Search for the cell housing the specified text and yield its (x, y) center coordinate. 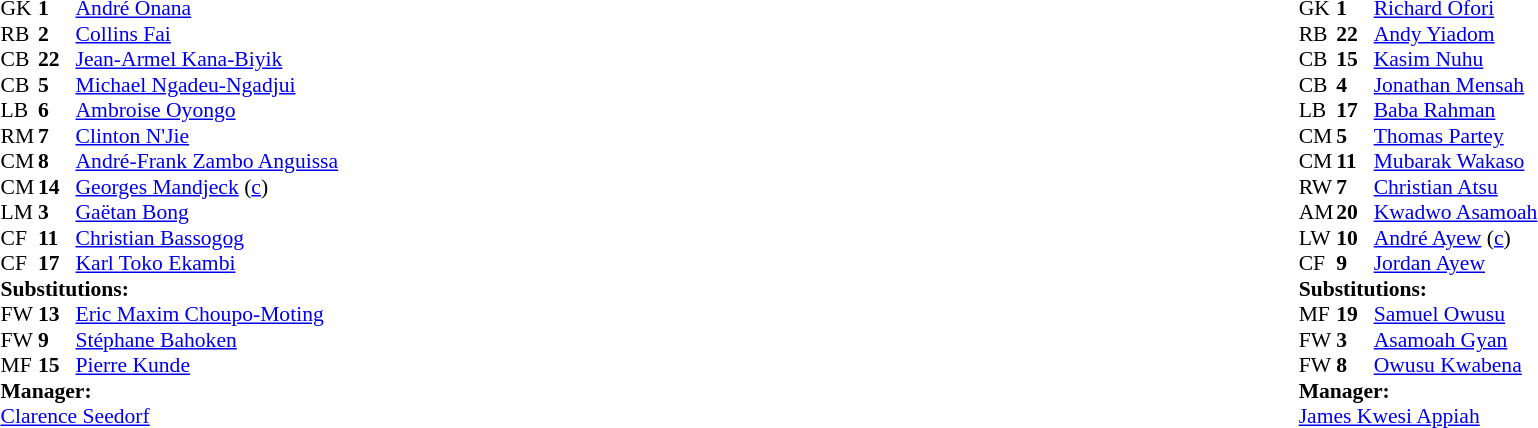
2 (57, 34)
LW (1318, 238)
Asamoah Gyan (1456, 340)
4 (1355, 85)
Christian Atsu (1456, 187)
Thomas Partey (1456, 136)
Samuel Owusu (1456, 315)
10 (1355, 238)
Kwadwo Asamoah (1456, 213)
20 (1355, 213)
Collins Fai (208, 34)
Gaëtan Bong (208, 213)
André-Frank Zambo Anguissa (208, 161)
Eric Maxim Choupo-Moting (208, 315)
Andy Yiadom (1456, 34)
Pierre Kunde (208, 365)
Ambroise Oyongo (208, 111)
Michael Ngadeu-Ngadjui (208, 85)
Owusu Kwabena (1456, 365)
LM (19, 213)
RW (1318, 187)
19 (1355, 315)
Georges Mandjeck (c) (208, 187)
Clinton N'Jie (208, 136)
Kasim Nuhu (1456, 59)
Baba Rahman (1456, 111)
13 (57, 315)
14 (57, 187)
Jordan Ayew (1456, 263)
AM (1318, 213)
6 (57, 111)
Stéphane Bahoken (208, 340)
Jean-Armel Kana-Biyik (208, 59)
Christian Bassogog (208, 238)
Jonathan Mensah (1456, 85)
Karl Toko Ekambi (208, 263)
Mubarak Wakaso (1456, 161)
André Ayew (c) (1456, 238)
RM (19, 136)
